From the cell containing the given text, extract its center point as [x, y] coordinate. 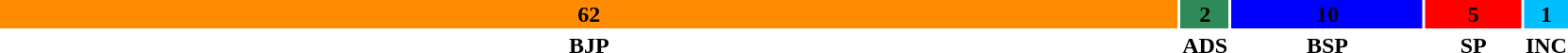
2 [1206, 14]
1 [1545, 14]
62 [589, 14]
5 [1474, 14]
10 [1327, 14]
